From the cell containing the given text, extract its center point as [x, y] coordinate. 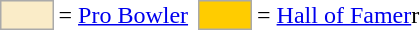
= Pro Bowler [124, 15]
